Provide the (x, y) coordinate of the cell's center where the given text is located.  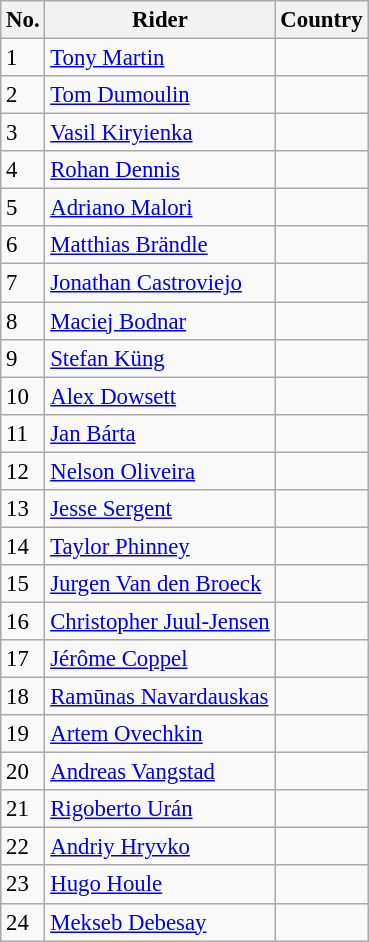
Jonathan Castroviejo (160, 283)
Andreas Vangstad (160, 772)
Tom Dumoulin (160, 95)
Ramūnas Navardauskas (160, 697)
Jesse Sergent (160, 509)
Hugo Houle (160, 885)
22 (23, 847)
2 (23, 95)
20 (23, 772)
Nelson Oliveira (160, 471)
10 (23, 396)
15 (23, 584)
7 (23, 283)
Christopher Juul-Jensen (160, 621)
18 (23, 697)
Maciej Bodnar (160, 321)
Rider (160, 20)
Andriy Hryvko (160, 847)
Mekseb Debesay (160, 922)
Jan Bárta (160, 433)
No. (23, 20)
Adriano Malori (160, 208)
19 (23, 734)
Jérôme Coppel (160, 659)
Rigoberto Urán (160, 809)
4 (23, 170)
Artem Ovechkin (160, 734)
1 (23, 58)
24 (23, 922)
Matthias Brändle (160, 245)
8 (23, 321)
5 (23, 208)
13 (23, 509)
11 (23, 433)
9 (23, 358)
16 (23, 621)
14 (23, 546)
Taylor Phinney (160, 546)
Rohan Dennis (160, 170)
3 (23, 133)
Alex Dowsett (160, 396)
17 (23, 659)
23 (23, 885)
Stefan Küng (160, 358)
21 (23, 809)
12 (23, 471)
6 (23, 245)
Tony Martin (160, 58)
Jurgen Van den Broeck (160, 584)
Vasil Kiryienka (160, 133)
Country (322, 20)
